Return the [X, Y] coordinate for the center point of the cell that contains the specified text.  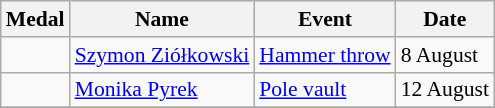
Hammer throw [324, 55]
Pole vault [324, 90]
Event [324, 19]
12 August [445, 90]
8 August [445, 55]
Szymon Ziółkowski [162, 55]
Date [445, 19]
Name [162, 19]
Monika Pyrek [162, 90]
Medal [36, 19]
